Return the (X, Y) coordinate for the center point of the cell that contains the specified text.  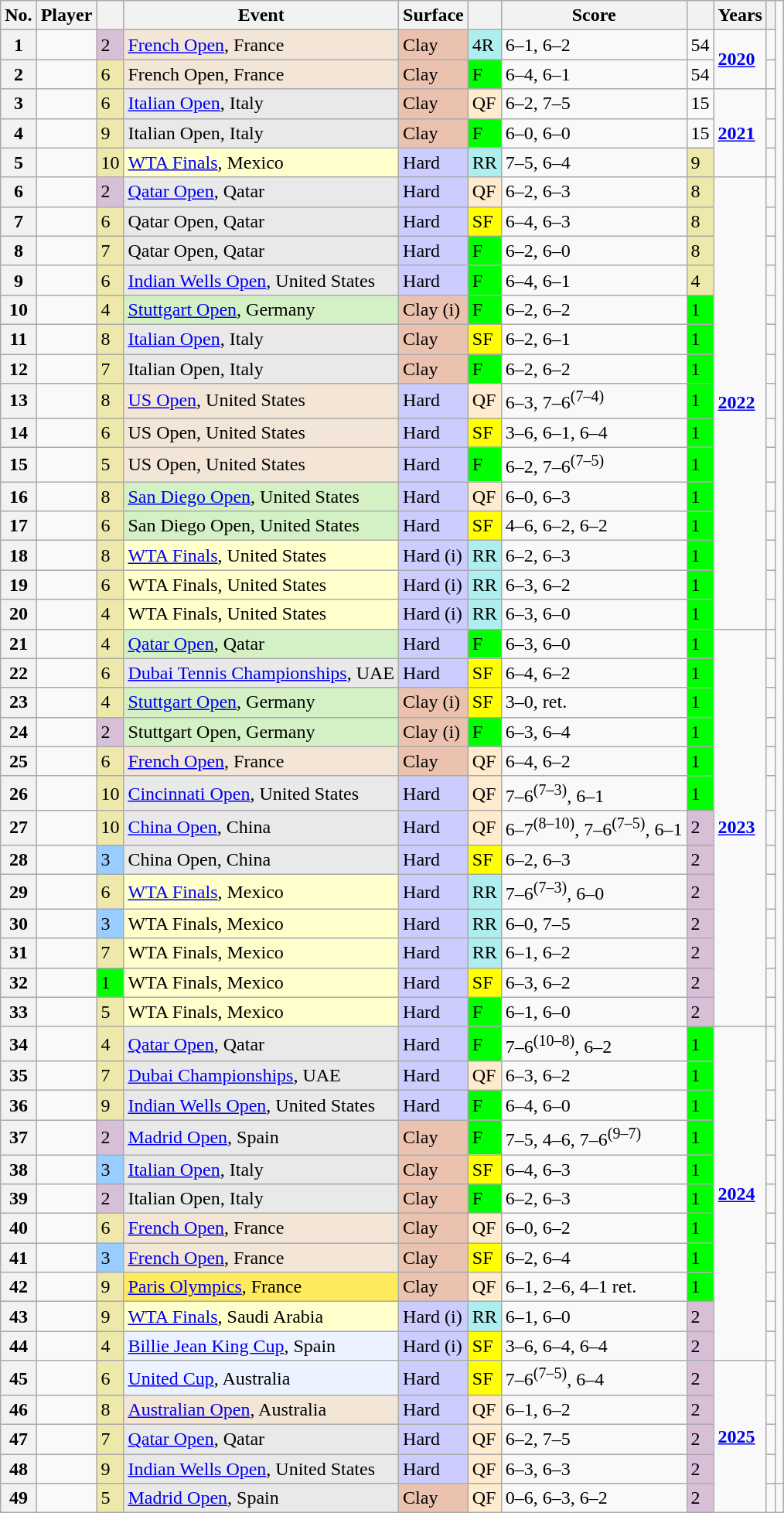
41 (19, 1258)
7–6(10–8), 6–2 (594, 1044)
6–0, 6–3 (594, 497)
17 (19, 526)
40 (19, 1228)
14 (19, 432)
United Cup, Australia (261, 1378)
13 (19, 401)
2022 (740, 403)
Event (261, 15)
36 (19, 1105)
6–0, 6–0 (594, 133)
Dubai Tennis Championships, UAE (261, 673)
23 (19, 702)
11 (19, 339)
Paris Olympics, France (261, 1287)
47 (19, 1440)
2020 (740, 60)
4R (484, 45)
34 (19, 1044)
Billie Jean King Cup, Spain (261, 1346)
WTA Finals, Saudi Arabia (261, 1317)
3–6, 6–4, 6–4 (594, 1346)
6–2, 6–0 (594, 251)
25 (19, 761)
31 (19, 953)
6–2, 6–1 (594, 339)
Surface (434, 15)
6–2, 7–6(7–5) (594, 464)
49 (19, 1498)
46 (19, 1410)
Dubai Championships, UAE (261, 1076)
24 (19, 732)
6–0, 6–2 (594, 1228)
35 (19, 1076)
2023 (740, 828)
6–1, 2–6, 4–1 ret. (594, 1287)
21 (19, 644)
43 (19, 1317)
7–6(7–5), 6–4 (594, 1378)
6–3, 7–6(7–4) (594, 401)
7–6(7–3), 6–0 (594, 893)
19 (19, 585)
29 (19, 893)
3–6, 6–1, 6–4 (594, 432)
2025 (740, 1437)
22 (19, 673)
6–3, 6–3 (594, 1469)
28 (19, 859)
45 (19, 1378)
2024 (740, 1194)
20 (19, 614)
6–7(8–10), 7–6(7–5), 6–1 (594, 828)
44 (19, 1346)
6–4, 6–0 (594, 1105)
33 (19, 1012)
Australian Open, Australia (261, 1410)
30 (19, 924)
38 (19, 1170)
2021 (740, 133)
39 (19, 1199)
6–3, 6–4 (594, 732)
26 (19, 794)
37 (19, 1137)
7–5, 6–4 (594, 162)
Years (740, 15)
0–6, 6–3, 6–2 (594, 1498)
7–5, 4–6, 7–6(9–7) (594, 1137)
48 (19, 1469)
27 (19, 828)
16 (19, 497)
6–0, 7–5 (594, 924)
7–6(7–3), 6–1 (594, 794)
Cincinnati Open, United States (261, 794)
42 (19, 1287)
18 (19, 555)
4–6, 6–2, 6–2 (594, 526)
Player (66, 15)
32 (19, 982)
No. (19, 15)
3–0, ret. (594, 702)
12 (19, 369)
6–2, 6–4 (594, 1258)
Score (594, 15)
